Scan for the cell matching the given text and deliver its (x, y) coordinate at center. 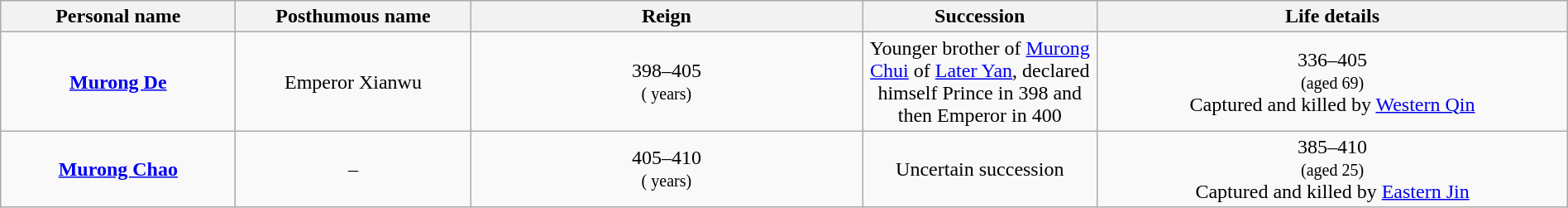
405–410( years) (667, 169)
Murong Chao (118, 169)
Life details (1332, 17)
385–410(aged 25)Captured and killed by Eastern Jin (1332, 169)
Reign (667, 17)
336–405(aged 69)Captured and killed by Western Qin (1332, 81)
Succession (980, 17)
Uncertain succession (980, 169)
398–405( years) (667, 81)
Personal name (118, 17)
Posthumous name (353, 17)
Younger brother of Murong Chui of Later Yan, declared himself Prince in 398 and then Emperor in 400 (980, 81)
Emperor Xianwu (353, 81)
Murong De (118, 81)
– (353, 169)
